Capture the cell that displays the provided text and extract its (X, Y) central coordinate. 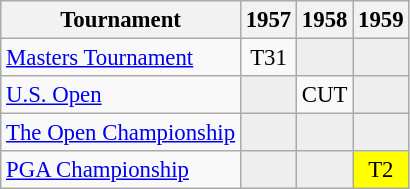
T31 (268, 58)
Tournament (121, 20)
1958 (325, 20)
CUT (325, 95)
U.S. Open (121, 95)
PGA Championship (121, 170)
T2 (381, 170)
The Open Championship (121, 133)
1959 (381, 20)
Masters Tournament (121, 58)
1957 (268, 20)
